For the text-containing cell, return its midpoint in (X, Y) coordinate format. 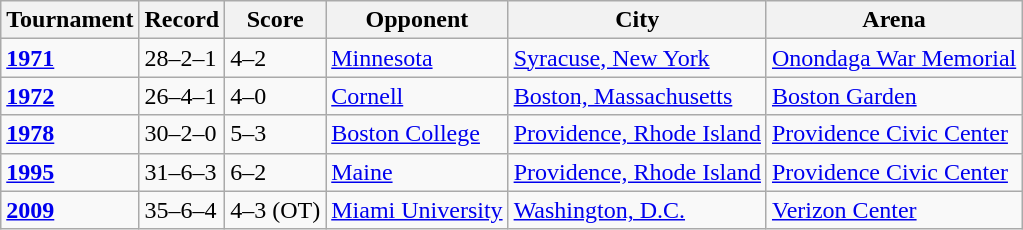
Boston Garden (894, 96)
Boston College (417, 134)
Syracuse, New York (637, 58)
26–4–1 (182, 96)
Washington, D.C. (637, 210)
Boston, Massachusetts (637, 96)
2009 (70, 210)
Arena (894, 20)
1978 (70, 134)
Score (276, 20)
Miami University (417, 210)
1971 (70, 58)
Opponent (417, 20)
City (637, 20)
4–2 (276, 58)
Verizon Center (894, 210)
6–2 (276, 172)
1972 (70, 96)
Tournament (70, 20)
30–2–0 (182, 134)
Cornell (417, 96)
4–0 (276, 96)
35–6–4 (182, 210)
31–6–3 (182, 172)
Record (182, 20)
1995 (70, 172)
Onondaga War Memorial (894, 58)
5–3 (276, 134)
28–2–1 (182, 58)
Minnesota (417, 58)
Maine (417, 172)
4–3 (OT) (276, 210)
